Scan for the cell matching the given text and deliver its (X, Y) coordinate at center. 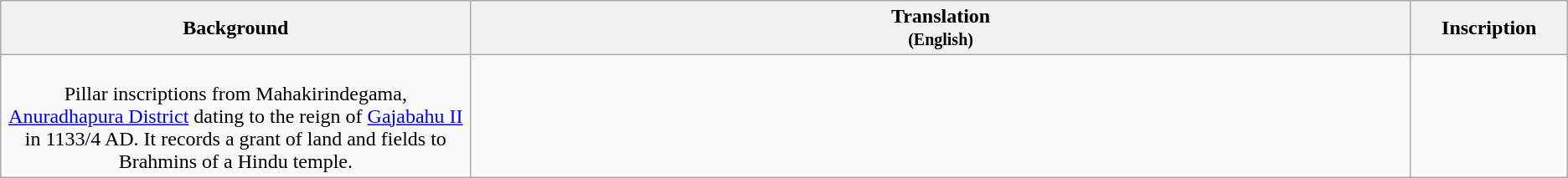
Translation(English) (941, 28)
Inscription (1489, 28)
Background (236, 28)
